Provide the (X, Y) coordinate of the cell's center where the given text is located.  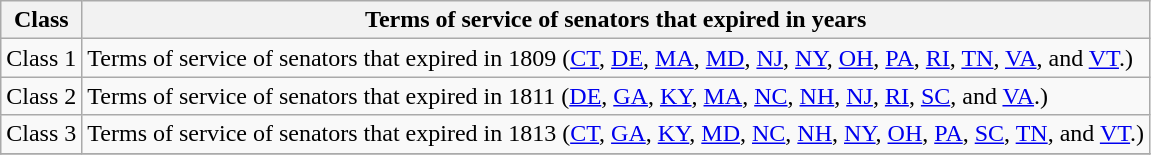
Class 3 (42, 134)
Class (42, 20)
Terms of service of senators that expired in 1813 (CT, GA, KY, MD, NC, NH, NY, OH, PA, SC, TN, and VT.) (616, 134)
Terms of service of senators that expired in 1811 (DE, GA, KY, MA, NC, NH, NJ, RI, SC, and VA.) (616, 96)
Class 1 (42, 58)
Terms of service of senators that expired in 1809 (CT, DE, MA, MD, NJ, NY, OH, PA, RI, TN, VA, and VT.) (616, 58)
Terms of service of senators that expired in years (616, 20)
Class 2 (42, 96)
